Identify which cell holds the provided text, then report its [x, y] central coordinate. 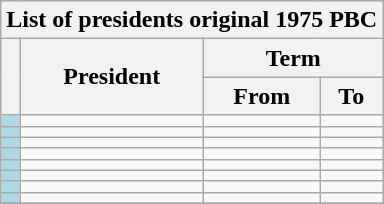
President [112, 77]
Term [294, 58]
To [352, 96]
List of presidents original 1975 PBC [192, 20]
From [262, 96]
